Search for the cell housing the specified text and yield its (X, Y) center coordinate. 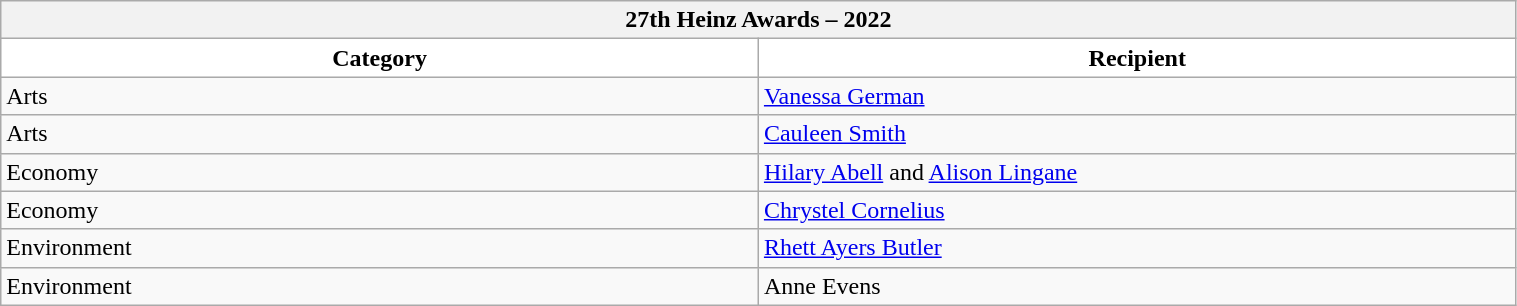
Anne Evens (1137, 286)
Rhett Ayers Butler (1137, 248)
Recipient (1137, 58)
Cauleen Smith (1137, 134)
Chrystel Cornelius (1137, 210)
Vanessa German (1137, 96)
Category (380, 58)
27th Heinz Awards – 2022 (758, 20)
Hilary Abell and Alison Lingane (1137, 172)
